Identify which cell holds the provided text, then report its (x, y) central coordinate. 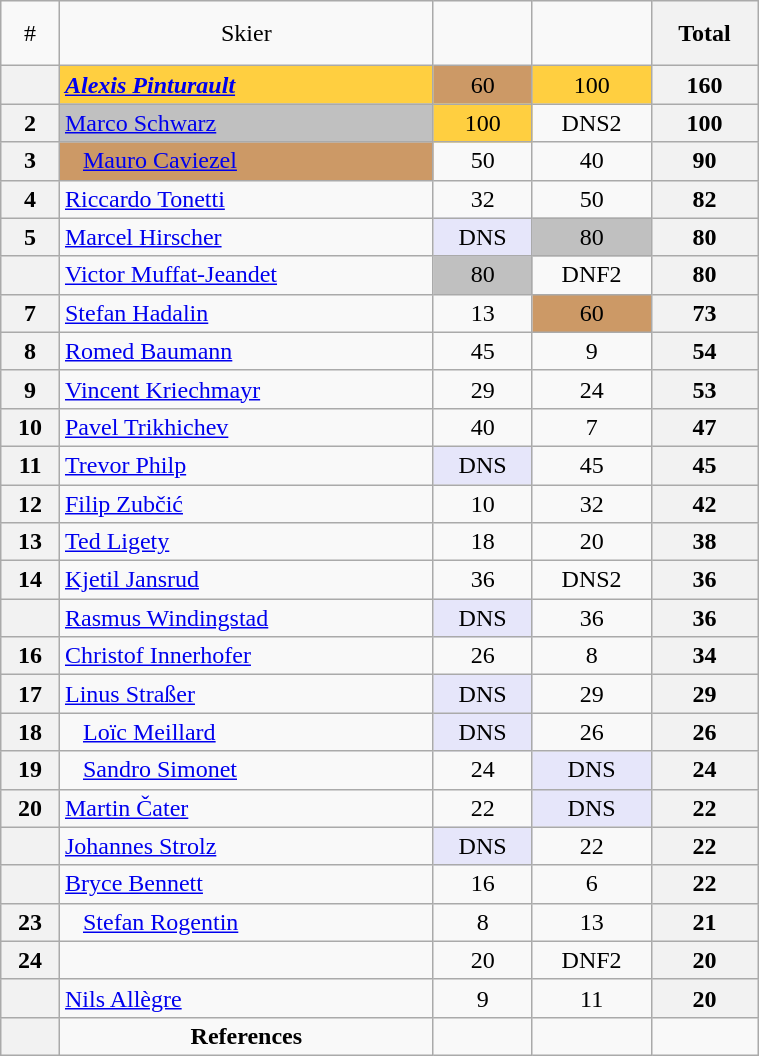
Skier (246, 34)
Martin Čater (246, 808)
4 (30, 199)
38 (704, 542)
Stefan Hadalin (246, 313)
34 (704, 656)
Sandro Simonet (246, 770)
90 (704, 161)
Kjetil Jansrud (246, 580)
Nils Allègre (246, 998)
42 (704, 503)
Total (704, 34)
19 (30, 770)
53 (704, 389)
Loïc Meillard (246, 732)
Pavel Trikhichev (246, 427)
23 (30, 922)
160 (704, 85)
Trevor Philp (246, 465)
6 (592, 884)
12 (30, 503)
Marcel Hirscher (246, 237)
# (30, 34)
21 (704, 922)
Romed Baumann (246, 351)
73 (704, 313)
Stefan Rogentin (246, 922)
Ted Ligety (246, 542)
Johannes Strolz (246, 846)
Bryce Bennett (246, 884)
2 (30, 123)
17 (30, 694)
14 (30, 580)
Vincent Kriechmayr (246, 389)
Christof Innerhofer (246, 656)
Alexis Pinturault (246, 85)
82 (704, 199)
5 (30, 237)
Filip Zubčić (246, 503)
Rasmus Windingstad (246, 618)
Marco Schwarz (246, 123)
47 (704, 427)
Victor Muffat-Jeandet (246, 275)
Riccardo Tonetti (246, 199)
54 (704, 351)
Linus Straßer (246, 694)
3 (30, 161)
References (246, 1036)
Mauro Caviezel (246, 161)
